Provide the [X, Y] coordinate of the cell's center where the given text is located.  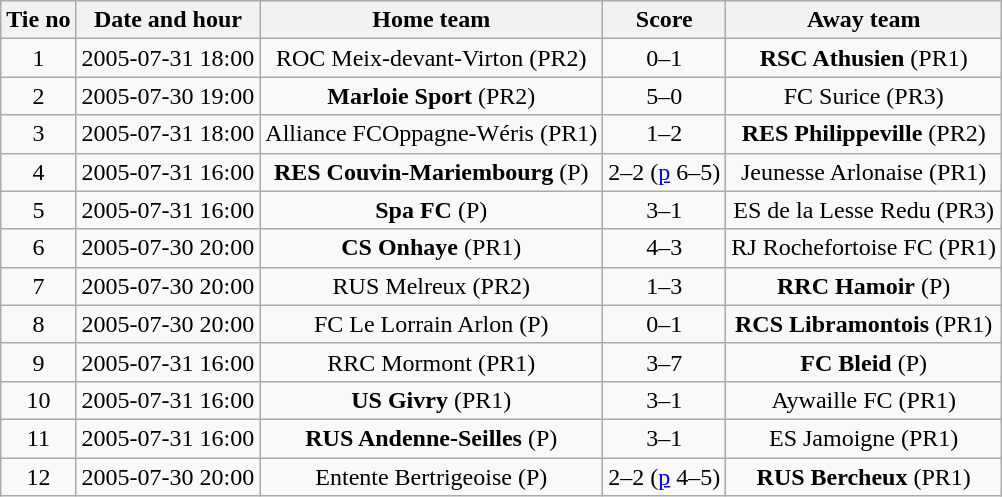
RUS Bercheux (PR1) [864, 477]
RRC Hamoir (P) [864, 286]
RSC Athusien (PR1) [864, 58]
Marloie Sport (PR2) [432, 96]
Tie no [38, 20]
8 [38, 324]
7 [38, 286]
Entente Bertrigeoise (P) [432, 477]
5 [38, 210]
Aywaille FC (PR1) [864, 400]
Away team [864, 20]
Jeunesse Arlonaise (PR1) [864, 172]
RUS Melreux (PR2) [432, 286]
2–2 (p 6–5) [664, 172]
RUS Andenne-Seilles (P) [432, 438]
RES Philippeville (PR2) [864, 134]
12 [38, 477]
RES Couvin-Mariembourg (P) [432, 172]
Home team [432, 20]
FC Bleid (P) [864, 362]
ES de la Lesse Redu (PR3) [864, 210]
1 [38, 58]
1–2 [664, 134]
Alliance FCOppagne-Wéris (PR1) [432, 134]
US Givry (PR1) [432, 400]
RCS Libramontois (PR1) [864, 324]
2005-07-30 19:00 [168, 96]
5–0 [664, 96]
FC Surice (PR3) [864, 96]
11 [38, 438]
3 [38, 134]
4–3 [664, 248]
ROC Meix-devant-Virton (PR2) [432, 58]
RRC Mormont (PR1) [432, 362]
Date and hour [168, 20]
2–2 (p 4–5) [664, 477]
2 [38, 96]
ES Jamoigne (PR1) [864, 438]
1–3 [664, 286]
Spa FC (P) [432, 210]
CS Onhaye (PR1) [432, 248]
9 [38, 362]
FC Le Lorrain Arlon (P) [432, 324]
4 [38, 172]
6 [38, 248]
RJ Rochefortoise FC (PR1) [864, 248]
10 [38, 400]
3–7 [664, 362]
Score [664, 20]
